Pinpoint the cell where the given text exists, returning its [X, Y] midpoint coordinate. 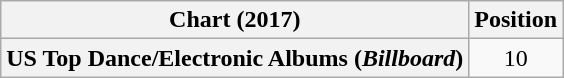
Position [516, 20]
Chart (2017) [235, 20]
10 [516, 58]
US Top Dance/Electronic Albums (Billboard) [235, 58]
